Return the (X, Y) coordinate for the center point of the cell that contains the specified text.  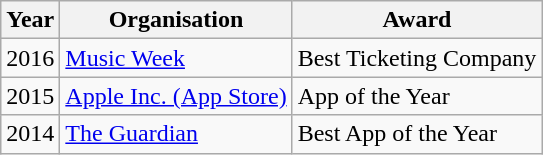
Year (30, 20)
Apple Inc. (App Store) (176, 96)
Organisation (176, 20)
Award (417, 20)
2014 (30, 134)
Music Week (176, 58)
2016 (30, 58)
App of the Year (417, 96)
Best App of the Year (417, 134)
Best Ticketing Company (417, 58)
The Guardian (176, 134)
2015 (30, 96)
